From the cell containing the given text, extract its center point as (x, y) coordinate. 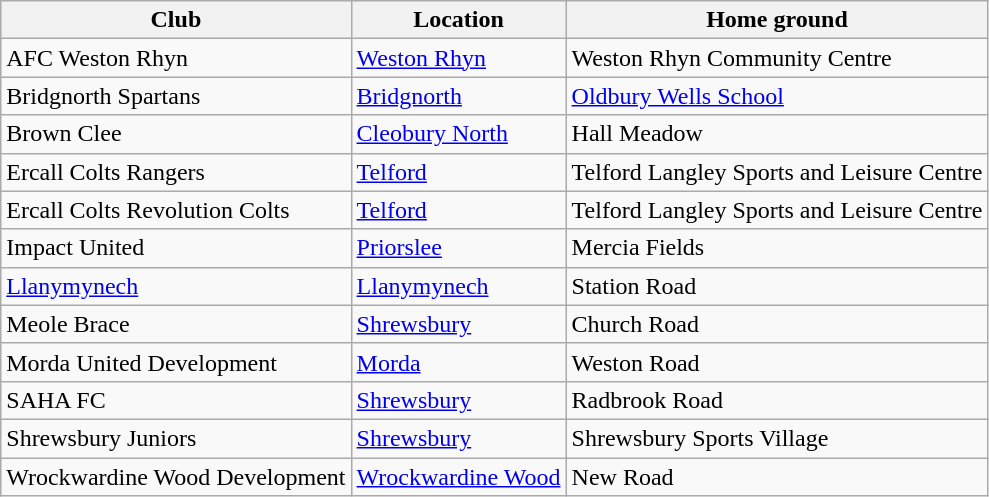
Wrockwardine Wood (458, 477)
Home ground (777, 20)
Club (176, 20)
Oldbury Wells School (777, 96)
Meole Brace (176, 324)
Mercia Fields (777, 248)
Bridgnorth (458, 96)
Cleobury North (458, 134)
Hall Meadow (777, 134)
Weston Road (777, 362)
Station Road (777, 286)
Radbrook Road (777, 400)
Morda (458, 362)
Location (458, 20)
SAHA FC (176, 400)
Shrewsbury Juniors (176, 438)
Bridgnorth Spartans (176, 96)
Shrewsbury Sports Village (777, 438)
Weston Rhyn Community Centre (777, 58)
Priorslee (458, 248)
AFC Weston Rhyn (176, 58)
Wrockwardine Wood Development (176, 477)
Morda United Development (176, 362)
New Road (777, 477)
Church Road (777, 324)
Impact United (176, 248)
Brown Clee (176, 134)
Ercall Colts Revolution Colts (176, 210)
Ercall Colts Rangers (176, 172)
Weston Rhyn (458, 58)
